Provide the [x, y] coordinate of the cell's center where the given text is located.  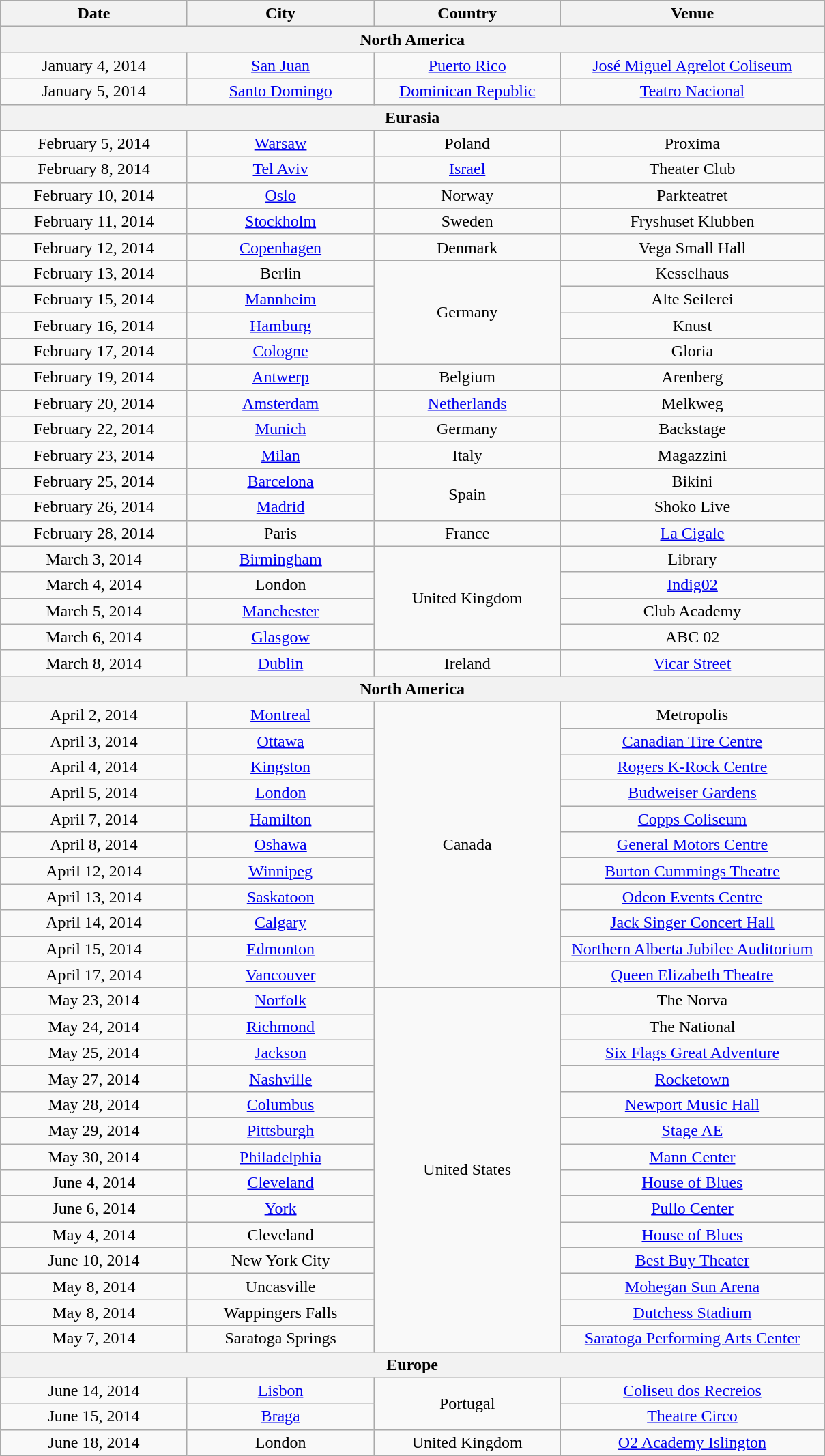
Dutchess Stadium [692, 1313]
La Cigale [692, 533]
Oslo [280, 195]
Gloria [692, 352]
Teatro Nacional [692, 91]
April 8, 2014 [94, 845]
Burton Cummings Theatre [692, 871]
Date [94, 14]
Sweden [467, 221]
April 17, 2014 [94, 975]
The National [692, 1027]
Stockholm [280, 221]
Six Flags Great Adventure [692, 1053]
Canada [467, 845]
Denmark [467, 247]
Metropolis [692, 715]
January 4, 2014 [94, 66]
Norfolk [280, 1001]
Jack Singer Concert Hall [692, 923]
February 19, 2014 [94, 377]
Barcelona [280, 481]
City [280, 14]
April 4, 2014 [94, 767]
Pullo Center [692, 1209]
Queen Elizabeth Theatre [692, 975]
March 3, 2014 [94, 559]
Richmond [280, 1027]
February 28, 2014 [94, 533]
June 15, 2014 [94, 1416]
Eurasia [412, 117]
Mann Center [692, 1157]
May 29, 2014 [94, 1130]
Theatre Circo [692, 1416]
Northern Alberta Jubilee Auditorium [692, 949]
Hamilton [280, 819]
San Juan [280, 66]
Bikini [692, 481]
Spain [467, 494]
Fryshuset Klubben [692, 221]
Arenberg [692, 377]
Ottawa [280, 741]
Calgary [280, 923]
Backstage [692, 429]
June 6, 2014 [94, 1209]
February 17, 2014 [94, 352]
February 15, 2014 [94, 299]
Poland [467, 143]
Cologne [280, 352]
June 4, 2014 [94, 1183]
Braga [280, 1416]
Club Academy [692, 611]
Santo Domingo [280, 91]
Amsterdam [280, 403]
Lisbon [280, 1390]
New York City [280, 1261]
Winnipeg [280, 871]
April 14, 2014 [94, 923]
Melkweg [692, 403]
Rocketown [692, 1079]
Newport Music Hall [692, 1104]
June 18, 2014 [94, 1442]
Europe [412, 1365]
Warsaw [280, 143]
Tel Aviv [280, 169]
April 15, 2014 [94, 949]
Antwerp [280, 377]
February 20, 2014 [94, 403]
Odeon Events Centre [692, 897]
Oshawa [280, 845]
May 24, 2014 [94, 1027]
April 12, 2014 [94, 871]
Vancouver [280, 975]
March 5, 2014 [94, 611]
February 22, 2014 [94, 429]
February 25, 2014 [94, 481]
Berlin [280, 273]
Venue [692, 14]
June 10, 2014 [94, 1261]
Netherlands [467, 403]
Montreal [280, 715]
Coliseu dos Recreios [692, 1390]
Canadian Tire Centre [692, 741]
Kesselhaus [692, 273]
France [467, 533]
April 3, 2014 [94, 741]
Budweiser Gardens [692, 793]
April 2, 2014 [94, 715]
Paris [280, 533]
The Norva [692, 1001]
Shoko Live [692, 507]
Jackson [280, 1053]
May 23, 2014 [94, 1001]
Portugal [467, 1403]
Stage AE [692, 1130]
March 8, 2014 [94, 663]
Saratoga Performing Arts Center [692, 1339]
May 4, 2014 [94, 1235]
Saratoga Springs [280, 1339]
York [280, 1209]
Library [692, 559]
February 16, 2014 [94, 326]
Country [467, 14]
May 27, 2014 [94, 1079]
Columbus [280, 1104]
February 8, 2014 [94, 169]
Hamburg [280, 326]
Milan [280, 455]
May 30, 2014 [94, 1157]
Israel [467, 169]
Edmonton [280, 949]
Best Buy Theater [692, 1261]
February 26, 2014 [94, 507]
February 5, 2014 [94, 143]
Vega Small Hall [692, 247]
Philadelphia [280, 1157]
Ireland [467, 663]
March 6, 2014 [94, 637]
Dublin [280, 663]
O2 Academy Islington [692, 1442]
May 25, 2014 [94, 1053]
Glasgow [280, 637]
Parkteatret [692, 195]
Alte Seilerei [692, 299]
April 13, 2014 [94, 897]
Kingston [280, 767]
June 14, 2014 [94, 1390]
Munich [280, 429]
March 4, 2014 [94, 585]
Pittsburgh [280, 1130]
Copps Coliseum [692, 819]
Birmingham [280, 559]
Copenhagen [280, 247]
Manchester [280, 611]
May 28, 2014 [94, 1104]
Nashville [280, 1079]
February 12, 2014 [94, 247]
Belgium [467, 377]
April 7, 2014 [94, 819]
February 13, 2014 [94, 273]
April 5, 2014 [94, 793]
Puerto Rico [467, 66]
General Motors Centre [692, 845]
Wappingers Falls [280, 1313]
February 11, 2014 [94, 221]
Rogers K-Rock Centre [692, 767]
Italy [467, 455]
Madrid [280, 507]
United States [467, 1170]
Knust [692, 326]
Mohegan Sun Arena [692, 1287]
Uncasville [280, 1287]
Saskatoon [280, 897]
February 23, 2014 [94, 455]
Dominican Republic [467, 91]
Magazzini [692, 455]
Vicar Street [692, 663]
January 5, 2014 [94, 91]
Indig02 [692, 585]
José Miguel Agrelot Coliseum [692, 66]
Mannheim [280, 299]
Proxima [692, 143]
Theater Club [692, 169]
February 10, 2014 [94, 195]
Norway [467, 195]
ABC 02 [692, 637]
May 7, 2014 [94, 1339]
